Detect which cell encompasses the target text, then output its (X, Y) center coordinate. 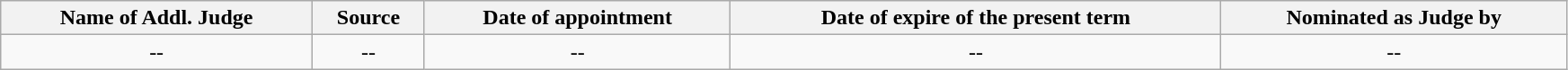
Source (368, 18)
Date of expire of the present term (976, 18)
Name of Addl. Judge (156, 18)
Date of appointment (577, 18)
Nominated as Judge by (1395, 18)
